For the text-containing cell, return its midpoint in (X, Y) coordinate format. 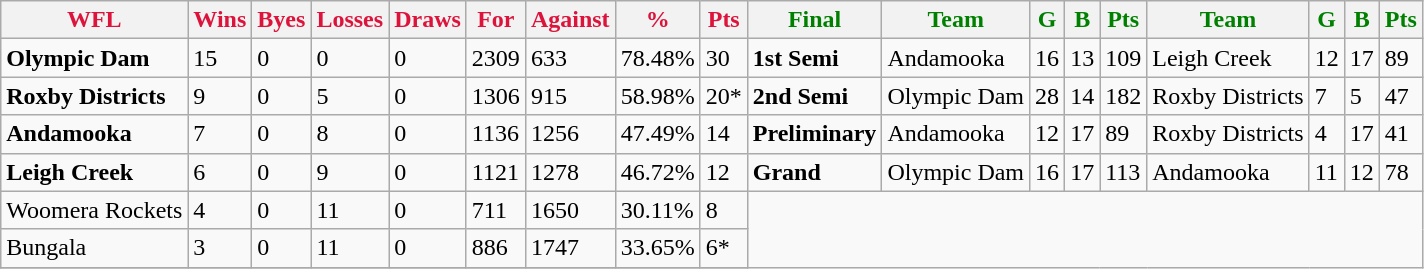
13 (1082, 58)
182 (1124, 96)
Wins (220, 20)
WFL (94, 20)
1121 (496, 172)
15 (220, 58)
Woomera Rockets (94, 210)
109 (1124, 58)
41 (1400, 134)
47 (1400, 96)
6 (220, 172)
Preliminary (814, 134)
Grand (814, 172)
78 (1400, 172)
711 (496, 210)
1278 (570, 172)
For (496, 20)
1747 (570, 248)
1st Semi (814, 58)
46.72% (658, 172)
% (658, 20)
113 (1124, 172)
633 (570, 58)
47.49% (658, 134)
2309 (496, 58)
6* (724, 248)
30.11% (658, 210)
1136 (496, 134)
Byes (282, 20)
Draws (428, 20)
Final (814, 20)
1256 (570, 134)
915 (570, 96)
28 (1048, 96)
1306 (496, 96)
Losses (350, 20)
Bungala (94, 248)
886 (496, 248)
1650 (570, 210)
20* (724, 96)
33.65% (658, 248)
78.48% (658, 58)
30 (724, 58)
58.98% (658, 96)
3 (220, 248)
2nd Semi (814, 96)
Against (570, 20)
